For the text-containing cell, return its midpoint in [X, Y] coordinate format. 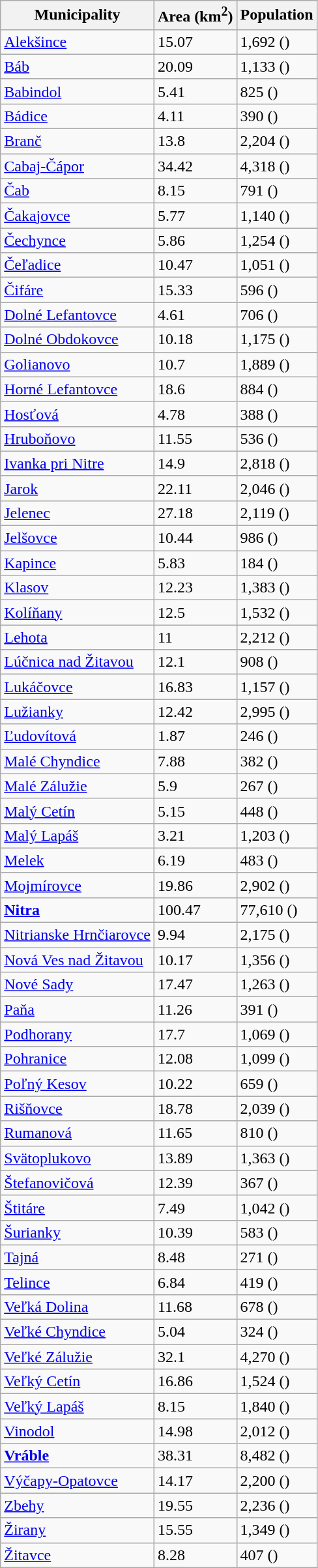
13.89 [195, 1158]
Jelšovce [78, 538]
Hruboňovo [78, 439]
271 () [276, 1257]
Horné Lefantovce [78, 389]
11.55 [195, 439]
11.65 [195, 1133]
3.21 [195, 835]
12.08 [195, 1059]
2,212 () [276, 637]
17.7 [195, 1034]
Nové Sady [78, 985]
Šurianky [78, 1232]
Mojmírovce [78, 885]
1,889 () [276, 364]
Podhorany [78, 1034]
1,175 () [276, 340]
Ivanka pri Nitre [78, 463]
Jarok [78, 488]
391 () [276, 1009]
825 () [276, 91]
Alekšince [78, 42]
1,363 () [276, 1158]
483 () [276, 860]
12.39 [195, 1183]
791 () [276, 191]
810 () [276, 1133]
390 () [276, 116]
Veľké Zálužie [78, 1357]
Jelenec [78, 513]
246 () [276, 736]
2,046 () [276, 488]
Výčapy-Opatovce [78, 1481]
15.07 [195, 42]
14.98 [195, 1431]
Vinodol [78, 1431]
11 [195, 637]
Branč [78, 141]
536 () [276, 439]
4.11 [195, 116]
10.39 [195, 1232]
12.5 [195, 613]
Cabaj-Čápor [78, 166]
5.83 [195, 563]
12.23 [195, 588]
Hosťová [78, 414]
10.18 [195, 340]
12.42 [195, 712]
Area (km2) [195, 16]
Čab [78, 191]
596 () [276, 290]
Tajná [78, 1257]
Pohranice [78, 1059]
2,902 () [276, 885]
Rišňovce [78, 1109]
Bádice [78, 116]
38.31 [195, 1456]
2,039 () [276, 1109]
10.44 [195, 538]
2,204 () [276, 141]
1,524 () [276, 1382]
908 () [276, 662]
9.94 [195, 935]
1,349 () [276, 1530]
13.8 [195, 141]
Klasov [78, 588]
Lúčnica nad Žitavou [78, 662]
Báb [78, 66]
Babindol [78, 91]
Municipality [78, 16]
Dolné Lefantovce [78, 315]
17.47 [195, 985]
1,099 () [276, 1059]
Poľný Kesov [78, 1084]
Melek [78, 860]
4,270 () [276, 1357]
1,042 () [276, 1208]
419 () [276, 1282]
388 () [276, 414]
Žitavce [78, 1555]
Štitáre [78, 1208]
1,069 () [276, 1034]
Malé Chyndice [78, 761]
4.61 [195, 315]
6.84 [195, 1282]
8.48 [195, 1257]
1,356 () [276, 960]
382 () [276, 761]
14.17 [195, 1481]
12.1 [195, 662]
324 () [276, 1332]
2,200 () [276, 1481]
1,133 () [276, 66]
5.15 [195, 811]
34.42 [195, 166]
884 () [276, 389]
16.86 [195, 1382]
10.17 [195, 960]
2,175 () [276, 935]
15.33 [195, 290]
Žirany [78, 1530]
Čechynce [78, 240]
4,318 () [276, 166]
6.19 [195, 860]
5.41 [195, 91]
Population [276, 16]
20.09 [195, 66]
5.9 [195, 786]
10.7 [195, 364]
16.83 [195, 687]
184 () [276, 563]
Veľká Dolina [78, 1307]
2,012 () [276, 1431]
Dolné Obdokovce [78, 340]
18.78 [195, 1109]
18.6 [195, 389]
10.47 [195, 265]
1,263 () [276, 985]
Rumanová [78, 1133]
Ľudovítová [78, 736]
Veľký Lapáš [78, 1406]
Nitra [78, 910]
407 () [276, 1555]
11.68 [195, 1307]
Zbehy [78, 1505]
2,995 () [276, 712]
Golianovo [78, 364]
19.86 [195, 885]
5.04 [195, 1332]
659 () [276, 1084]
678 () [276, 1307]
8.28 [195, 1555]
Nitrianske Hrnčiarovce [78, 935]
Lehota [78, 637]
Kolíňany [78, 613]
1,840 () [276, 1406]
1,051 () [276, 265]
1.87 [195, 736]
706 () [276, 315]
2,119 () [276, 513]
5.86 [195, 240]
4.78 [195, 414]
5.77 [195, 216]
Lukáčovce [78, 687]
Veľký Cetín [78, 1382]
8,482 () [276, 1456]
Vráble [78, 1456]
Štefanovičová [78, 1183]
7.49 [195, 1208]
Nová Ves nad Žitavou [78, 960]
22.11 [195, 488]
Malé Zálužie [78, 786]
Svätoplukovo [78, 1158]
2,818 () [276, 463]
448 () [276, 811]
15.55 [195, 1530]
Telince [78, 1282]
7.88 [195, 761]
1,532 () [276, 613]
Veľké Chyndice [78, 1332]
Lužianky [78, 712]
27.18 [195, 513]
Čeľadice [78, 265]
2,236 () [276, 1505]
1,383 () [276, 588]
11.26 [195, 1009]
583 () [276, 1232]
100.47 [195, 910]
986 () [276, 538]
1,140 () [276, 216]
1,203 () [276, 835]
Malý Cetín [78, 811]
Paňa [78, 1009]
1,692 () [276, 42]
267 () [276, 786]
Kapince [78, 563]
Čifáre [78, 290]
32.1 [195, 1357]
10.22 [195, 1084]
Čakajovce [78, 216]
77,610 () [276, 910]
367 () [276, 1183]
1,157 () [276, 687]
Malý Lapáš [78, 835]
19.55 [195, 1505]
14.9 [195, 463]
1,254 () [276, 240]
